Determine the [x, y] coordinate at the center of the cell enclosing the given text.  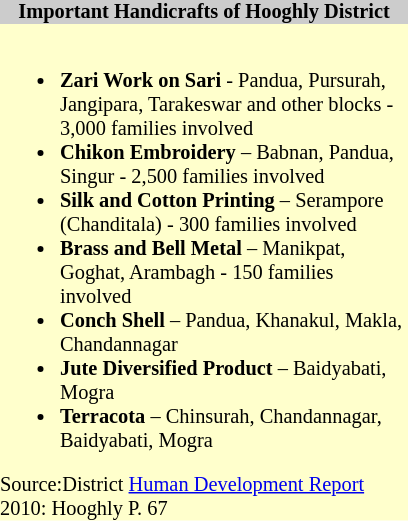
Important Handicrafts of Hooghly District [204, 12]
